Provide the [X, Y] coordinate of the cell's center where the given text is located.  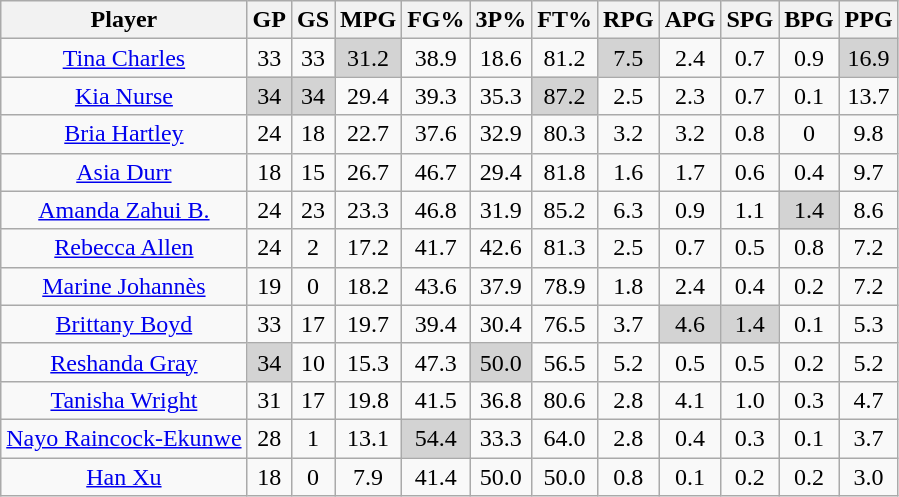
9.8 [868, 134]
35.3 [501, 96]
23 [312, 210]
0.6 [750, 172]
APG [690, 20]
19.7 [368, 324]
7.9 [368, 477]
GP [269, 20]
39.3 [436, 96]
37.9 [501, 286]
6.3 [628, 210]
BPG [809, 20]
Marine Johannès [124, 286]
76.5 [565, 324]
5.3 [868, 324]
81.2 [565, 58]
18.2 [368, 286]
Amanda Zahui B. [124, 210]
Brittany Boyd [124, 324]
46.8 [436, 210]
41.7 [436, 248]
32.9 [501, 134]
Player [124, 20]
80.3 [565, 134]
2.3 [690, 96]
PPG [868, 20]
54.4 [436, 438]
43.6 [436, 286]
41.4 [436, 477]
64.0 [565, 438]
GS [312, 20]
Rebecca Allen [124, 248]
31.9 [501, 210]
87.2 [565, 96]
39.4 [436, 324]
36.8 [501, 400]
41.5 [436, 400]
26.7 [368, 172]
47.3 [436, 362]
1.8 [628, 286]
FG% [436, 20]
15 [312, 172]
23.3 [368, 210]
SPG [750, 20]
22.7 [368, 134]
15.3 [368, 362]
81.8 [565, 172]
FT% [565, 20]
3.0 [868, 477]
MPG [368, 20]
56.5 [565, 362]
78.9 [565, 286]
46.7 [436, 172]
4.7 [868, 400]
Bria Hartley [124, 134]
31 [269, 400]
1 [312, 438]
42.6 [501, 248]
4.6 [690, 324]
13.1 [368, 438]
81.3 [565, 248]
16.9 [868, 58]
4.1 [690, 400]
33.3 [501, 438]
7.5 [628, 58]
1.0 [750, 400]
28 [269, 438]
80.6 [565, 400]
Nayo Raincock-Ekunwe [124, 438]
Tina Charles [124, 58]
31.2 [368, 58]
30.4 [501, 324]
1.1 [750, 210]
8.6 [868, 210]
Kia Nurse [124, 96]
17.2 [368, 248]
9.7 [868, 172]
38.9 [436, 58]
1.6 [628, 172]
Reshanda Gray [124, 362]
10 [312, 362]
1.7 [690, 172]
Asia Durr [124, 172]
3P% [501, 20]
Tanisha Wright [124, 400]
2 [312, 248]
18.6 [501, 58]
RPG [628, 20]
37.6 [436, 134]
13.7 [868, 96]
Han Xu [124, 477]
85.2 [565, 210]
19 [269, 286]
19.8 [368, 400]
